Pinpoint the cell where the given text exists, returning its (x, y) midpoint coordinate. 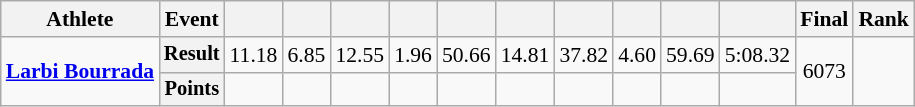
1.96 (413, 55)
50.66 (466, 55)
Final (824, 19)
Points (192, 89)
5:08.32 (758, 55)
12.55 (360, 55)
Result (192, 55)
37.82 (584, 55)
14.81 (526, 55)
Rank (884, 19)
11.18 (254, 55)
Event (192, 19)
6.85 (306, 55)
59.69 (690, 55)
4.60 (637, 55)
Athlete (80, 19)
6073 (824, 72)
Larbi Bourrada (80, 72)
